Output the (X, Y) coordinate of the center of the cell containing the given text.  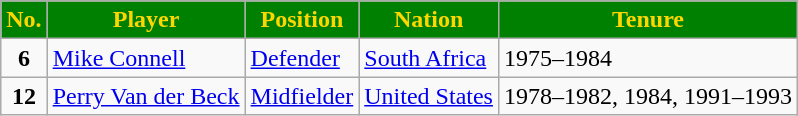
12 (24, 96)
6 (24, 58)
Tenure (648, 20)
Mike Connell (146, 58)
United States (429, 96)
1978–1982, 1984, 1991–1993 (648, 96)
Nation (429, 20)
Midfielder (302, 96)
1975–1984 (648, 58)
South Africa (429, 58)
Perry Van der Beck (146, 96)
Player (146, 20)
Defender (302, 58)
Position (302, 20)
No. (24, 20)
